Extract the [X, Y] coordinate from the center of the cell holding the provided text.  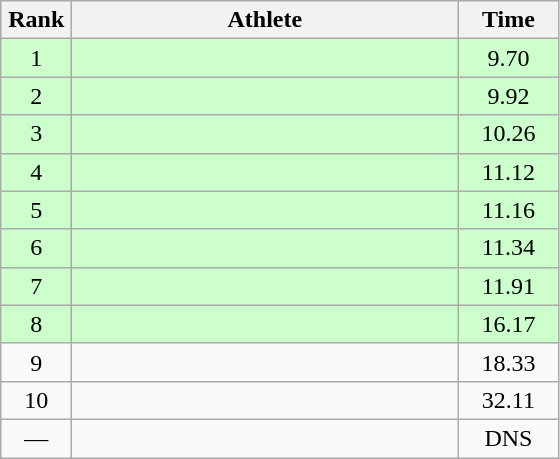
9 [36, 362]
— [36, 438]
16.17 [508, 324]
8 [36, 324]
Time [508, 20]
11.91 [508, 286]
Athlete [265, 20]
11.34 [508, 248]
32.11 [508, 400]
7 [36, 286]
3 [36, 134]
6 [36, 248]
10 [36, 400]
Rank [36, 20]
9.92 [508, 96]
1 [36, 58]
5 [36, 210]
4 [36, 172]
11.16 [508, 210]
2 [36, 96]
DNS [508, 438]
10.26 [508, 134]
18.33 [508, 362]
9.70 [508, 58]
11.12 [508, 172]
